Search for the cell housing the specified text and yield its (x, y) center coordinate. 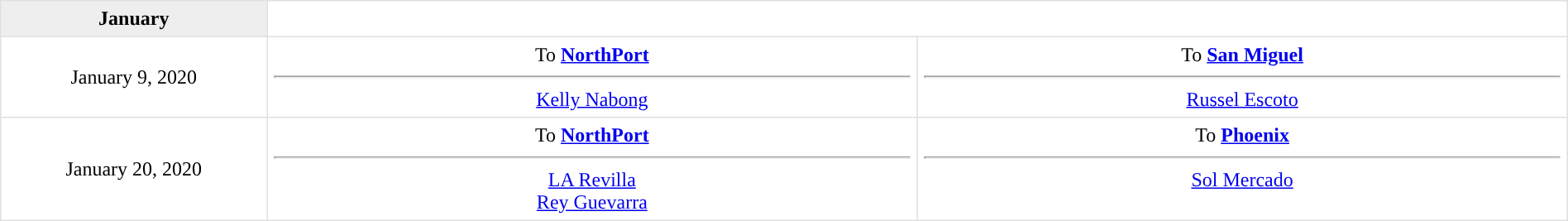
To San MiguelRussel Escoto (1242, 77)
January 9, 2020 (134, 77)
To NorthPortLA RevillaRey Guevarra (592, 169)
January (134, 19)
To NorthPortKelly Nabong (592, 77)
January 20, 2020 (134, 169)
To PhoenixSol Mercado (1242, 169)
